Provide the (x, y) coordinate of the cell's center where the given text is located.  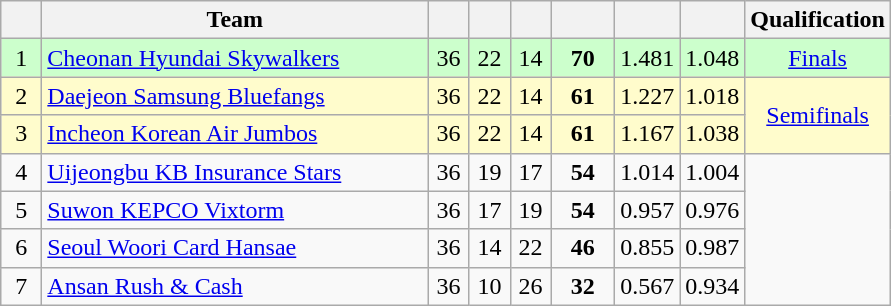
Semifinals (818, 115)
1.481 (648, 58)
Qualification (818, 20)
Ansan Rush & Cash (235, 286)
4 (22, 172)
0.567 (648, 286)
Suwon KEPCO Vixtorm (235, 210)
7 (22, 286)
0.934 (712, 286)
5 (22, 210)
Daejeon Samsung Bluefangs (235, 96)
0.855 (648, 248)
26 (530, 286)
Cheonan Hyundai Skywalkers (235, 58)
10 (490, 286)
1.048 (712, 58)
Finals (818, 58)
2 (22, 96)
1.167 (648, 134)
1.018 (712, 96)
1.227 (648, 96)
1.038 (712, 134)
Seoul Woori Card Hansae (235, 248)
46 (583, 248)
0.987 (712, 248)
Uijeongbu KB Insurance Stars (235, 172)
6 (22, 248)
1.004 (712, 172)
Team (235, 20)
Incheon Korean Air Jumbos (235, 134)
0.976 (712, 210)
1.014 (648, 172)
70 (583, 58)
32 (583, 286)
3 (22, 134)
0.957 (648, 210)
1 (22, 58)
